Search for the cell housing the specified text and yield its [X, Y] center coordinate. 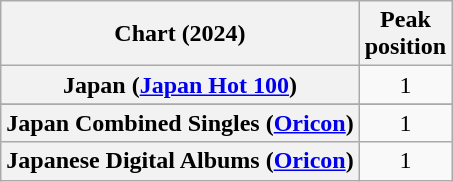
Chart (2024) [180, 34]
Japan Combined Singles (Oricon) [180, 123]
Japanese Digital Albums (Oricon) [180, 161]
Peakposition [405, 34]
Japan (Japan Hot 100) [180, 85]
